Locate the cell with the specified text and output its [x, y] center coordinate. 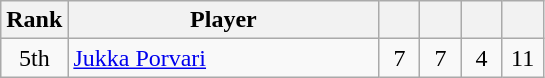
Player [224, 20]
Rank [34, 20]
4 [482, 58]
5th [34, 58]
11 [522, 58]
Jukka Porvari [224, 58]
